Determine the (X, Y) coordinate at the center of the cell enclosing the given text.  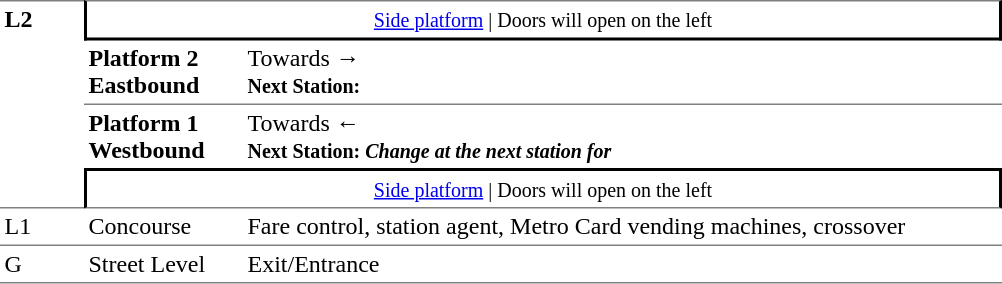
L2 (42, 104)
L1 (42, 226)
Platform 2Eastbound (164, 72)
Towards → Next Station: (622, 72)
Concourse (164, 226)
Towards ← Next Station: Change at the next station for (622, 136)
G (42, 264)
Fare control, station agent, Metro Card vending machines, crossover (622, 226)
Platform 1Westbound (164, 136)
Street Level (164, 264)
Exit/Entrance (622, 264)
